Capture the cell that displays the provided text and extract its (x, y) central coordinate. 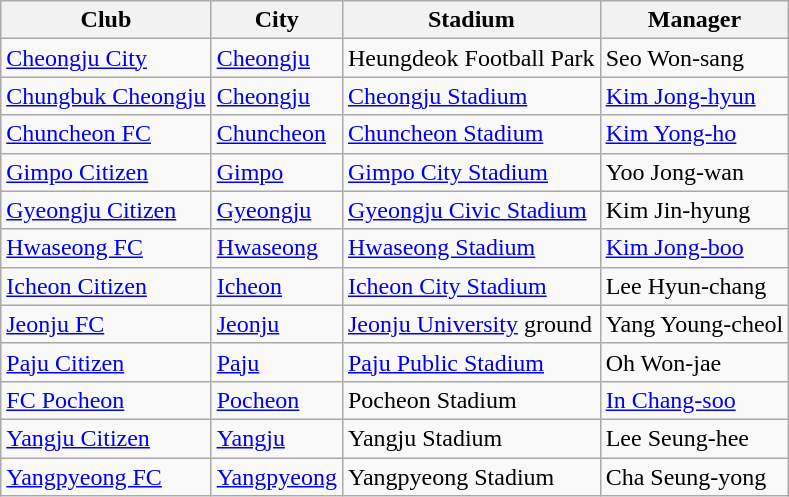
Chuncheon (276, 134)
Yangpyeong (276, 477)
Jeonju University ground (471, 324)
Yoo Jong-wan (694, 172)
Seo Won-sang (694, 58)
Gyeongju Citizen (106, 210)
Kim Jin-hyung (694, 210)
Cheongju Stadium (471, 96)
Manager (694, 20)
Paju Public Stadium (471, 362)
Club (106, 20)
Hwaseong (276, 248)
Gyeongju (276, 210)
Gimpo Citizen (106, 172)
Heungdeok Football Park (471, 58)
Lee Seung-hee (694, 438)
City (276, 20)
Yangpyeong Stadium (471, 477)
Cha Seung-yong (694, 477)
Chuncheon Stadium (471, 134)
Paju (276, 362)
Stadium (471, 20)
Lee Hyun-chang (694, 286)
Oh Won-jae (694, 362)
FC Pocheon (106, 400)
Icheon City Stadium (471, 286)
Gimpo City Stadium (471, 172)
Yangju Citizen (106, 438)
Jeonju FC (106, 324)
Pocheon (276, 400)
Yang Young-cheol (694, 324)
Gyeongju Civic Stadium (471, 210)
Cheongju City (106, 58)
Chungbuk Cheongju (106, 96)
Kim Yong-ho (694, 134)
Icheon (276, 286)
Kim Jong-boo (694, 248)
In Chang-soo (694, 400)
Paju Citizen (106, 362)
Yangju (276, 438)
Chuncheon FC (106, 134)
Kim Jong-hyun (694, 96)
Hwaseong Stadium (471, 248)
Gimpo (276, 172)
Pocheon Stadium (471, 400)
Yangju Stadium (471, 438)
Icheon Citizen (106, 286)
Jeonju (276, 324)
Yangpyeong FC (106, 477)
Hwaseong FC (106, 248)
